Provide the (X, Y) coordinate of the cell's center where the given text is located.  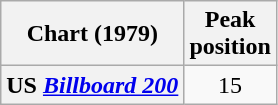
15 (230, 85)
US Billboard 200 (92, 85)
Peakposition (230, 34)
Chart (1979) (92, 34)
